Identify which cell holds the provided text, then report its [X, Y] central coordinate. 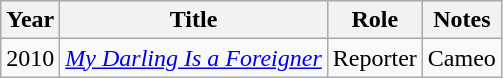
Title [194, 20]
Role [374, 20]
Reporter [374, 58]
Year [30, 20]
Notes [462, 20]
Cameo [462, 58]
2010 [30, 58]
My Darling Is a Foreigner [194, 58]
